Capture the cell that displays the provided text and extract its (x, y) central coordinate. 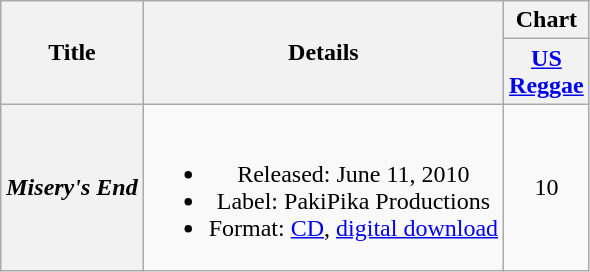
USReggae (547, 72)
Released: June 11, 2010Label: PakiPika ProductionsFormat: CD, digital download (323, 188)
10 (547, 188)
Chart (547, 20)
Title (72, 52)
Details (323, 52)
Misery's End (72, 188)
